Find where the given text appears and provide that cell's center as (x, y) coordinate. 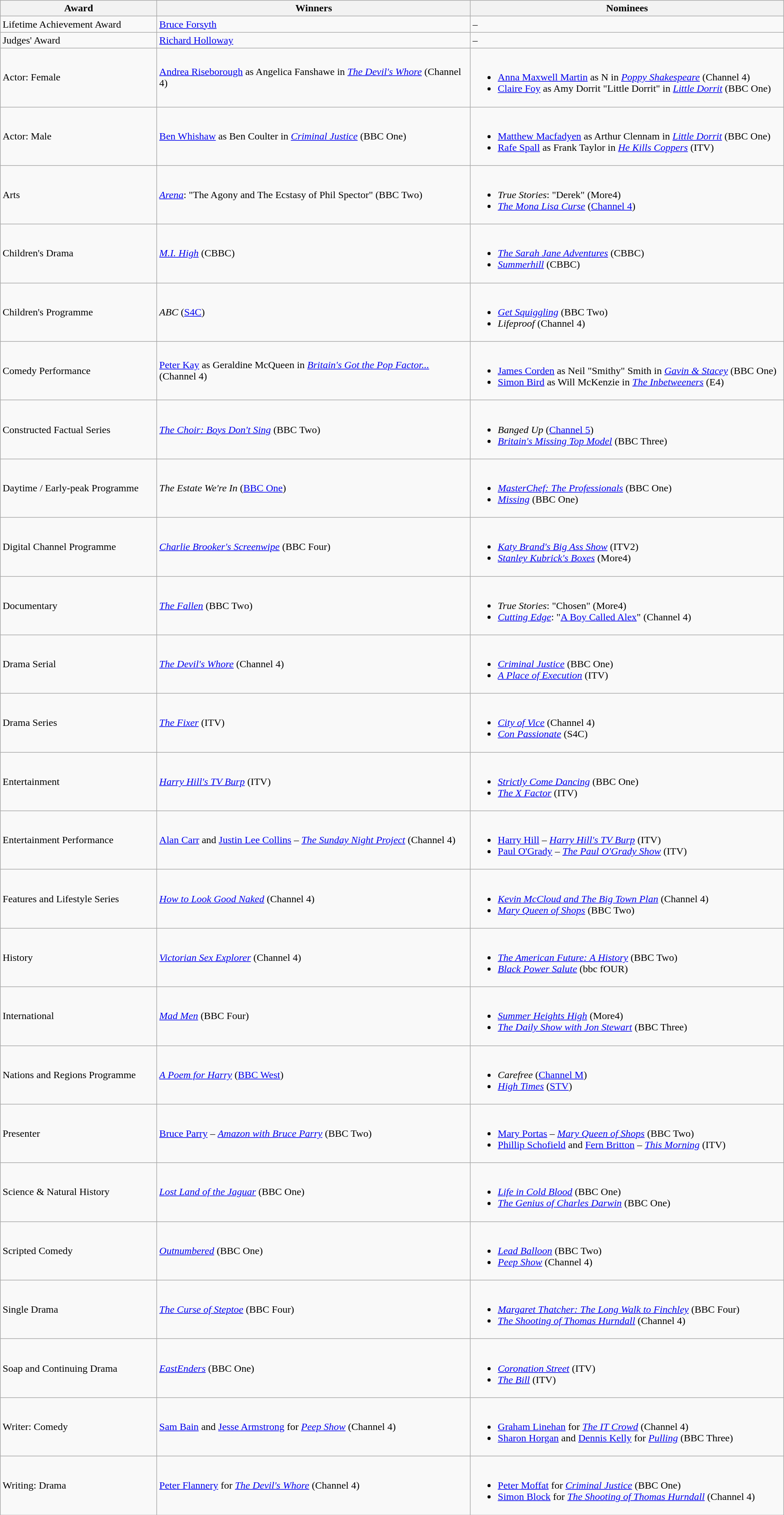
Harry Hill's TV Burp (ITV) (314, 782)
Writer: Comedy (79, 1427)
James Corden as Neil "Smithy" Smith in Gavin & Stacey (BBC One)Simon Bird as Will McKenzie in The Inbetweeners (E4) (627, 371)
ABC (S4C) (314, 312)
Bruce Forsyth (314, 24)
The Curse of Steptoe (BBC Four) (314, 1309)
True Stories: "Derek" (More4)The Mona Lisa Curse (Channel 4) (627, 195)
Daytime / Early-peak Programme (79, 488)
Summer Heights High (More4)The Daily Show with Jon Stewart (BBC Three) (627, 1016)
Entertainment Performance (79, 840)
City of Vice (Channel 4)Con Passionate (S4C) (627, 723)
Alan Carr and Justin Lee Collins – The Sunday Night Project (Channel 4) (314, 840)
Single Drama (79, 1309)
Children's Drama (79, 253)
Award (79, 8)
Banged Up (Channel 5)Britain's Missing Top Model (BBC Three) (627, 429)
The American Future: A History (BBC Two)Black Power Salute (bbc fOUR) (627, 958)
EastEnders (BBC One) (314, 1368)
Constructed Factual Series (79, 429)
M.I. High (CBBC) (314, 253)
Peter Moffat for Criminal Justice (BBC One)Simon Block for The Shooting of Thomas Hurndall (Channel 4) (627, 1485)
The Fallen (BBC Two) (314, 606)
Graham Linehan for The IT Crowd (Channel 4)Sharon Horgan and Dennis Kelly for Pulling (BBC Three) (627, 1427)
Digital Channel Programme (79, 547)
Sam Bain and Jesse Armstrong for Peep Show (Channel 4) (314, 1427)
Scripted Comedy (79, 1251)
Drama Serial (79, 664)
Bruce Parry – Amazon with Bruce Parry (BBC Two) (314, 1133)
The Sarah Jane Adventures (CBBC)Summerhill (CBBC) (627, 253)
Andrea Riseborough as Angelica Fanshawe in The Devil's Whore (Channel 4) (314, 77)
Comedy Performance (79, 371)
Drama Series (79, 723)
Coronation Street (ITV)The Bill (ITV) (627, 1368)
Judges' Award (79, 40)
Mad Men (BBC Four) (314, 1016)
Strictly Come Dancing (BBC One)The X Factor (ITV) (627, 782)
Margaret Thatcher: The Long Walk to Finchley (BBC Four)The Shooting of Thomas Hurndall (Channel 4) (627, 1309)
Nominees (627, 8)
Matthew Macfadyen as Arthur Clennam in Little Dorrit (BBC One)Rafe Spall as Frank Taylor in He Kills Coppers (ITV) (627, 136)
The Fixer (ITV) (314, 723)
Criminal Justice (BBC One)A Place of Execution (ITV) (627, 664)
Children's Programme (79, 312)
Lifetime Achievement Award (79, 24)
Winners (314, 8)
Charlie Brooker's Screenwipe (BBC Four) (314, 547)
True Stories: "Chosen" (More4)Cutting Edge: "A Boy Called Alex" (Channel 4) (627, 606)
Documentary (79, 606)
A Poem for Harry (BBC West) (314, 1075)
Science & Natural History (79, 1192)
Entertainment (79, 782)
The Choir: Boys Don't Sing (BBC Two) (314, 429)
Carefree (Channel M)High Times (STV) (627, 1075)
Lead Balloon (BBC Two)Peep Show (Channel 4) (627, 1251)
Nations and Regions Programme (79, 1075)
Ben Whishaw as Ben Coulter in Criminal Justice (BBC One) (314, 136)
Peter Flannery for The Devil's Whore (Channel 4) (314, 1485)
Get Squiggling (BBC Two)Lifeproof (Channel 4) (627, 312)
Soap and Continuing Drama (79, 1368)
Kevin McCloud and The Big Town Plan (Channel 4)Mary Queen of Shops (BBC Two) (627, 899)
The Estate We're In (BBC One) (314, 488)
Katy Brand's Big Ass Show (ITV2)Stanley Kubrick's Boxes (More4) (627, 547)
Writing: Drama (79, 1485)
Arena: "The Agony and The Ecstasy of Phil Spector" (BBC Two) (314, 195)
History (79, 958)
Actor: Female (79, 77)
Presenter (79, 1133)
Outnumbered (BBC One) (314, 1251)
How to Look Good Naked (Channel 4) (314, 899)
Lost Land of the Jaguar (BBC One) (314, 1192)
Richard Holloway (314, 40)
Actor: Male (79, 136)
Arts (79, 195)
Victorian Sex Explorer (Channel 4) (314, 958)
Anna Maxwell Martin as N in Poppy Shakespeare (Channel 4)Claire Foy as Amy Dorrit "Little Dorrit" in Little Dorrit (BBC One) (627, 77)
Mary Portas – Mary Queen of Shops (BBC Two)Phillip Schofield and Fern Britton – This Morning (ITV) (627, 1133)
Life in Cold Blood (BBC One)The Genius of Charles Darwin (BBC One) (627, 1192)
Features and Lifestyle Series (79, 899)
International (79, 1016)
The Devil's Whore (Channel 4) (314, 664)
Harry Hill – Harry Hill's TV Burp (ITV)Paul O'Grady – The Paul O'Grady Show (ITV) (627, 840)
MasterChef: The Professionals (BBC One)Missing (BBC One) (627, 488)
Peter Kay as Geraldine McQueen in Britain's Got the Pop Factor... (Channel 4) (314, 371)
